For the text-containing cell, return its midpoint in (X, Y) coordinate format. 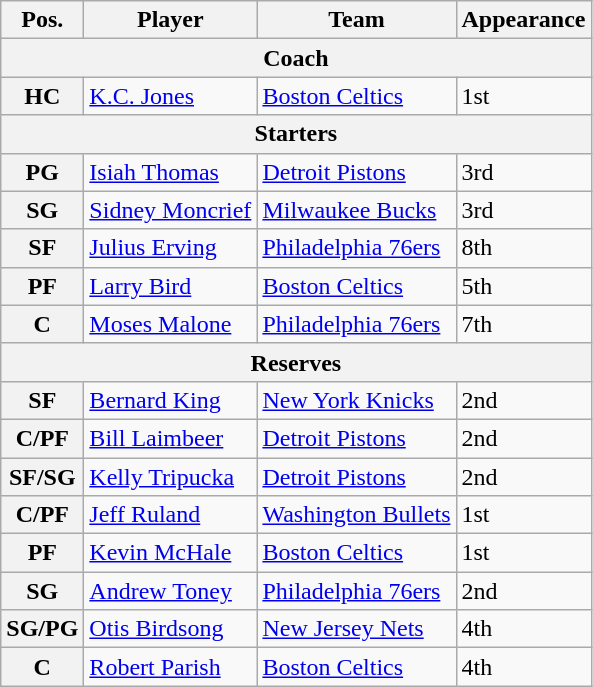
5th (524, 286)
Robert Parish (170, 667)
HC (42, 96)
Milwaukee Bucks (356, 210)
Pos. (42, 20)
7th (524, 324)
Julius Erving (170, 248)
SF/SG (42, 477)
Andrew Toney (170, 591)
Player (170, 20)
Coach (296, 58)
Jeff Ruland (170, 515)
Reserves (296, 362)
PG (42, 172)
Starters (296, 134)
Kevin McHale (170, 553)
New York Knicks (356, 400)
Otis Birdsong (170, 629)
Isiah Thomas (170, 172)
Washington Bullets (356, 515)
New Jersey Nets (356, 629)
Team (356, 20)
Bernard King (170, 400)
8th (524, 248)
Moses Malone (170, 324)
Kelly Tripucka (170, 477)
Appearance (524, 20)
Sidney Moncrief (170, 210)
Larry Bird (170, 286)
K.C. Jones (170, 96)
Bill Laimbeer (170, 438)
SG/PG (42, 629)
